Pinpoint the cell where the given text exists, returning its [x, y] midpoint coordinate. 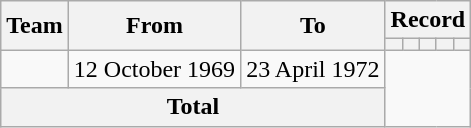
To [313, 26]
23 April 1972 [313, 69]
From [154, 26]
Total [193, 107]
12 October 1969 [154, 69]
Record [428, 20]
Team [35, 26]
